Determine the (x, y) coordinate at the center of the cell enclosing the given text.  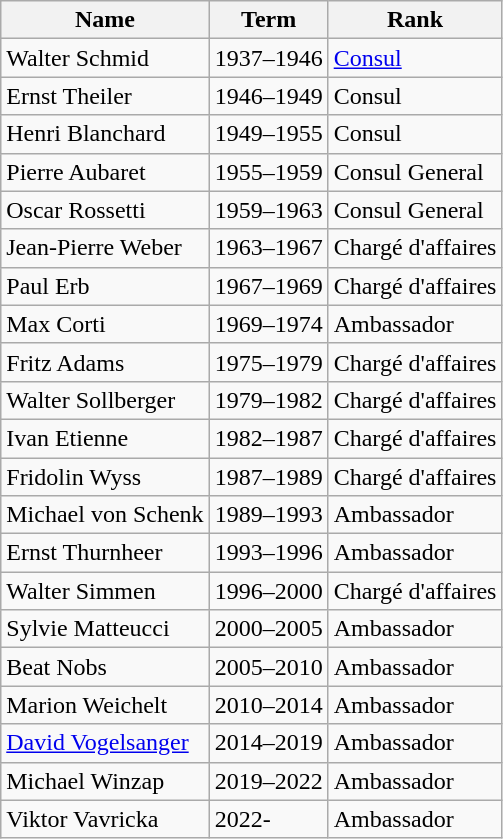
Sylvie Matteucci (105, 629)
1987–1989 (268, 477)
Walter Schmid (105, 58)
Jean-Pierre Weber (105, 248)
Henri Blanchard (105, 134)
1937–1946 (268, 58)
2014–2019 (268, 743)
David Vogelsanger (105, 743)
Fritz Adams (105, 362)
1982–1987 (268, 438)
Marion Weichelt (105, 705)
1975–1979 (268, 362)
Term (268, 20)
1996–2000 (268, 591)
2010–2014 (268, 705)
Fridolin Wyss (105, 477)
2019–2022 (268, 781)
Walter Sollberger (105, 400)
1979–1982 (268, 400)
Paul Erb (105, 286)
1963–1967 (268, 248)
Ernst Thurnheer (105, 553)
Viktor Vavricka (105, 819)
1946–1949 (268, 96)
1969–1974 (268, 324)
Ernst Theiler (105, 96)
1955–1959 (268, 172)
Michael Winzap (105, 781)
Pierre Aubaret (105, 172)
Rank (415, 20)
Beat Nobs (105, 667)
1967–1969 (268, 286)
Ivan Etienne (105, 438)
2022- (268, 819)
Michael von Schenk (105, 515)
Name (105, 20)
Max Corti (105, 324)
1989–1993 (268, 515)
2005–2010 (268, 667)
2000–2005 (268, 629)
Walter Simmen (105, 591)
1949–1955 (268, 134)
Oscar Rossetti (105, 210)
1959–1963 (268, 210)
1993–1996 (268, 553)
